Provide the [X, Y] coordinate of the cell's center where the given text is located.  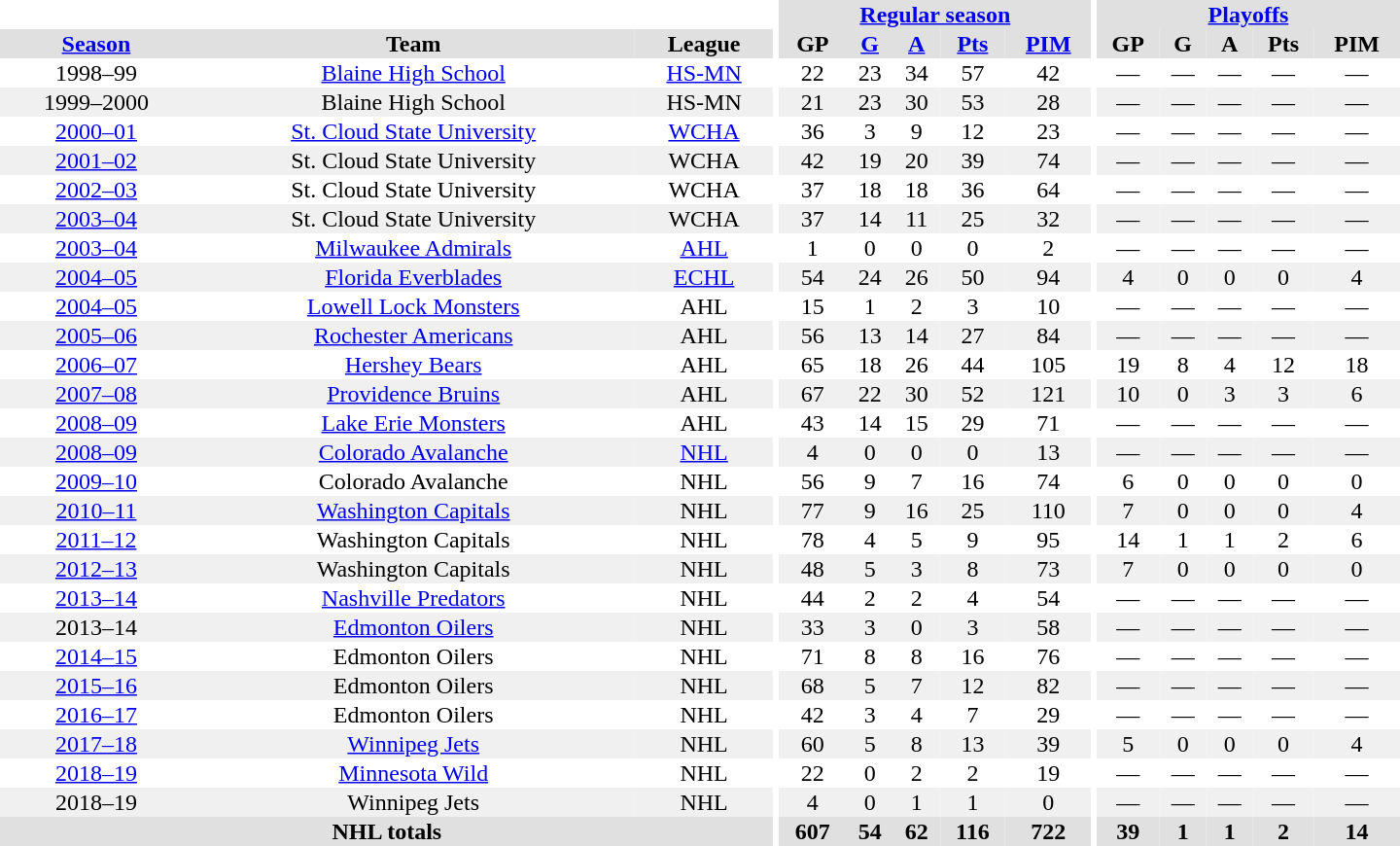
Hershey Bears [414, 365]
2011–12 [96, 540]
2000–01 [96, 131]
Lowell Lock Monsters [414, 306]
2012–13 [96, 569]
Season [96, 44]
League [704, 44]
11 [917, 219]
34 [917, 73]
2005–06 [96, 335]
Milwaukee Admirals [414, 248]
78 [813, 540]
32 [1048, 219]
Nashville Predators [414, 598]
2017–18 [96, 744]
62 [917, 831]
Rochester Americans [414, 335]
64 [1048, 190]
Lake Erie Monsters [414, 423]
24 [870, 277]
2009–10 [96, 481]
82 [1048, 686]
2007–08 [96, 394]
607 [813, 831]
2016–17 [96, 715]
53 [972, 102]
1998–99 [96, 73]
20 [917, 160]
73 [1048, 569]
43 [813, 423]
77 [813, 511]
2001–02 [96, 160]
Regular season [935, 15]
2002–03 [96, 190]
2006–07 [96, 365]
68 [813, 686]
Providence Bruins [414, 394]
Team [414, 44]
2010–11 [96, 511]
84 [1048, 335]
58 [1048, 627]
27 [972, 335]
722 [1048, 831]
2014–15 [96, 656]
28 [1048, 102]
65 [813, 365]
110 [1048, 511]
1999–2000 [96, 102]
116 [972, 831]
2015–16 [96, 686]
Florida Everblades [414, 277]
57 [972, 73]
76 [1048, 656]
121 [1048, 394]
67 [813, 394]
48 [813, 569]
105 [1048, 365]
21 [813, 102]
95 [1048, 540]
94 [1048, 277]
52 [972, 394]
60 [813, 744]
50 [972, 277]
Playoffs [1248, 15]
NHL totals [387, 831]
ECHL [704, 277]
Minnesota Wild [414, 773]
33 [813, 627]
